Return (X, Y) of the center of cell containing provided text 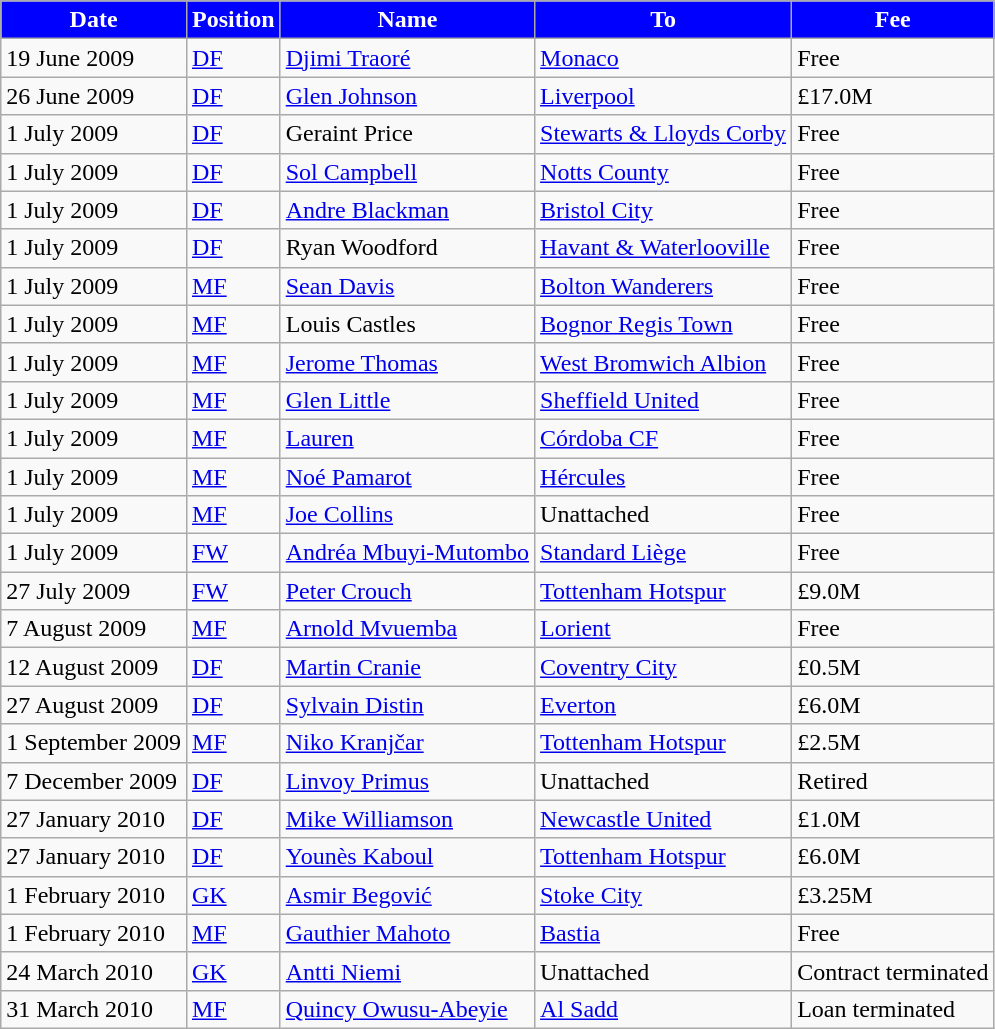
Notts County (664, 172)
Position (233, 20)
Arnold Mvuemba (407, 629)
26 June 2009 (94, 96)
Newcastle United (664, 819)
West Bromwich Albion (664, 362)
Loan terminated (893, 1009)
Martin Cranie (407, 667)
Monaco (664, 58)
Liverpool (664, 96)
Bastia (664, 933)
£3.25M (893, 895)
Everton (664, 705)
1 September 2009 (94, 743)
Asmir Begović (407, 895)
Bognor Regis Town (664, 324)
Gauthier Mahoto (407, 933)
Hércules (664, 477)
Mike Williamson (407, 819)
To (664, 20)
Peter Crouch (407, 591)
Andre Blackman (407, 210)
Sol Campbell (407, 172)
Córdoba CF (664, 438)
Stoke City (664, 895)
19 June 2009 (94, 58)
Jerome Thomas (407, 362)
27 August 2009 (94, 705)
Louis Castles (407, 324)
Retired (893, 781)
24 March 2010 (94, 971)
Standard Liège (664, 553)
Quincy Owusu-Abeyie (407, 1009)
Glen Johnson (407, 96)
Joe Collins (407, 515)
Noé Pamarot (407, 477)
Djimi Traoré (407, 58)
Niko Kranjčar (407, 743)
7 August 2009 (94, 629)
Bristol City (664, 210)
Stewarts & Lloyds Corby (664, 134)
Coventry City (664, 667)
27 July 2009 (94, 591)
Linvoy Primus (407, 781)
Al Sadd (664, 1009)
£0.5M (893, 667)
Sylvain Distin (407, 705)
Date (94, 20)
Antti Niemi (407, 971)
Ryan Woodford (407, 248)
Lorient (664, 629)
7 December 2009 (94, 781)
Name (407, 20)
Glen Little (407, 400)
Younès Kaboul (407, 857)
Lauren (407, 438)
£2.5M (893, 743)
Sheffield United (664, 400)
£9.0M (893, 591)
Bolton Wanderers (664, 286)
£1.0M (893, 819)
£17.0M (893, 96)
Sean Davis (407, 286)
Contract terminated (893, 971)
Andréa Mbuyi-Mutombo (407, 553)
12 August 2009 (94, 667)
Fee (893, 20)
Havant & Waterlooville (664, 248)
31 March 2010 (94, 1009)
Geraint Price (407, 134)
